Extract the (X, Y) coordinate from the center of the cell holding the provided text.  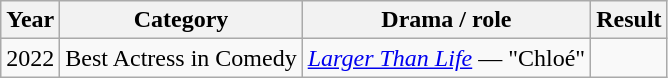
Result (629, 20)
Drama / role (446, 20)
Category (181, 20)
Larger Than Life — "Chloé" (446, 58)
2022 (30, 58)
Best Actress in Comedy (181, 58)
Year (30, 20)
